Capture the cell that displays the provided text and extract its [x, y] central coordinate. 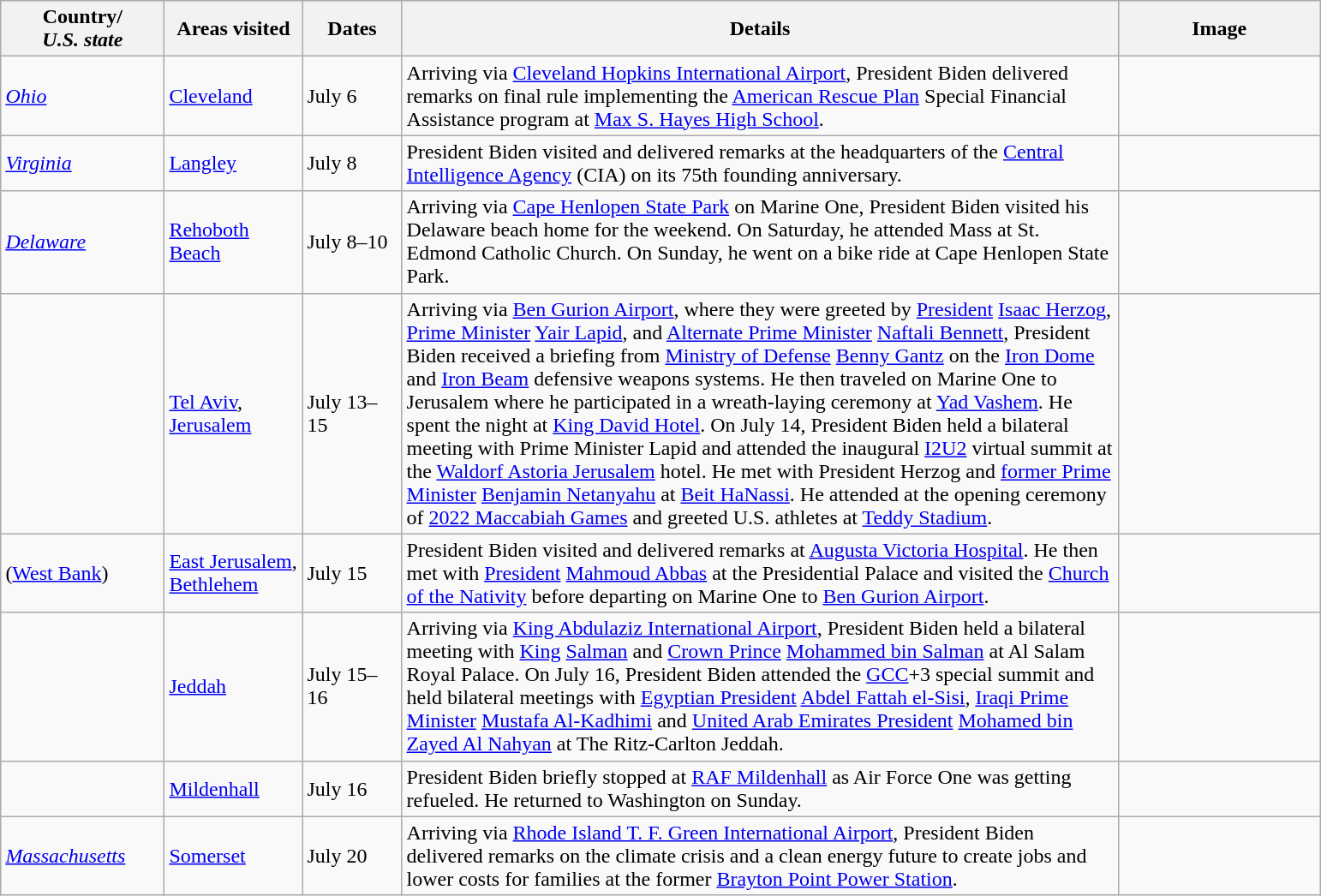
Tel Aviv, Jerusalem [233, 413]
July 16 [352, 788]
Areas visited [233, 29]
July 15 [352, 573]
Jeddah [233, 687]
(West Bank) [82, 573]
Cleveland [233, 96]
President Biden visited and delivered remarks at the headquarters of the Central Intelligence Agency (CIA) on its 75th founding anniversary. [760, 163]
Details [760, 29]
Somerset [233, 856]
Mildenhall [233, 788]
July 13–15 [352, 413]
Delaware [82, 242]
July 15–16 [352, 687]
President Biden briefly stopped at RAF Mildenhall as Air Force One was getting refueled. He returned to Washington on Sunday. [760, 788]
Image [1219, 29]
July 20 [352, 856]
Massachusetts [82, 856]
July 8 [352, 163]
July 6 [352, 96]
Ohio [82, 96]
Langley [233, 163]
East Jerusalem, Bethlehem [233, 573]
Dates [352, 29]
July 8–10 [352, 242]
Rehoboth Beach [233, 242]
Virginia [82, 163]
Country/U.S. state [82, 29]
